Return the (X, Y) coordinate for the center point of the cell that contains the specified text.  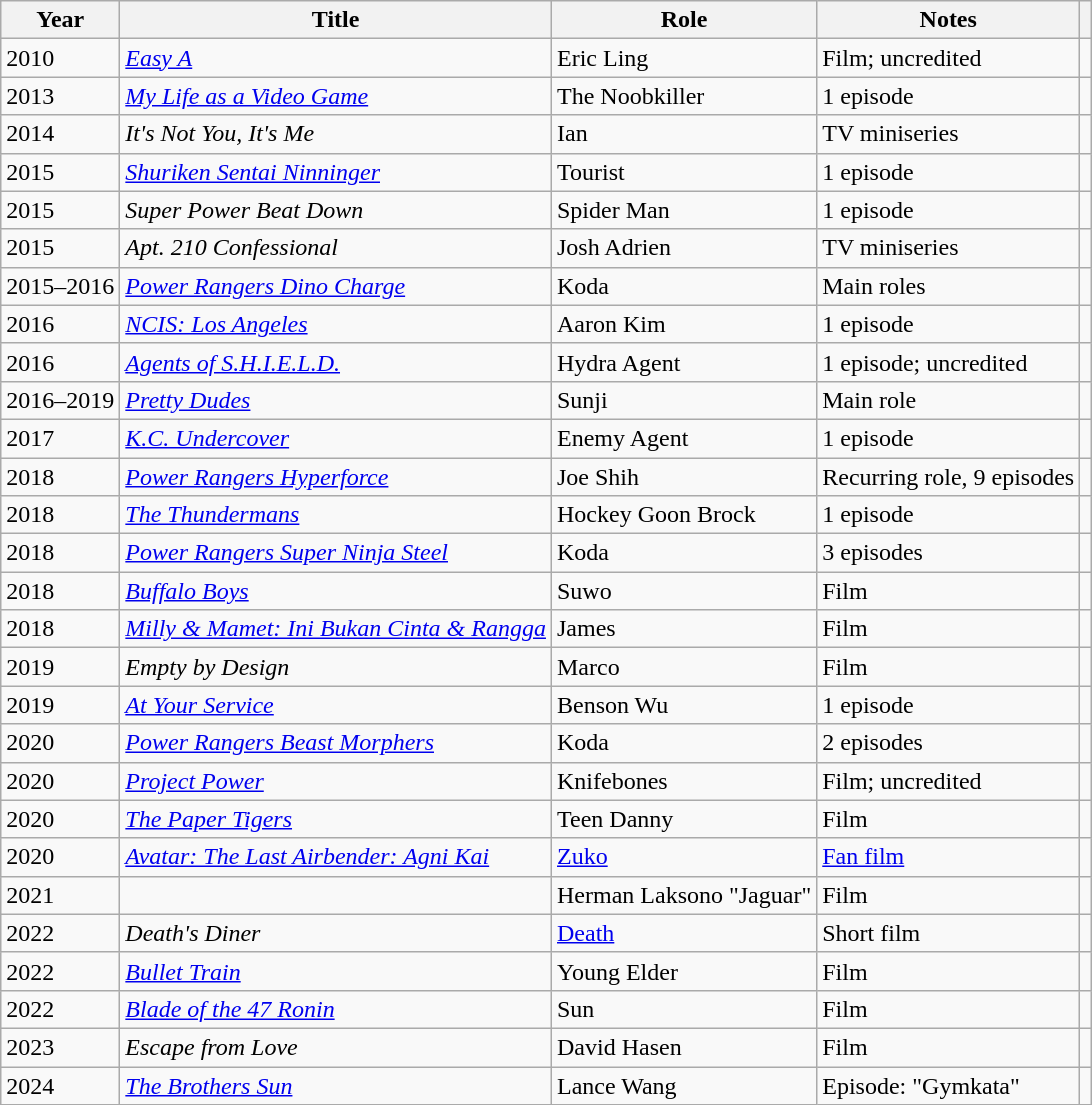
Teen Danny (684, 819)
Milly & Mamet: Ini Bukan Cinta & Rangga (336, 629)
Empty by Design (336, 667)
Power Rangers Beast Morphers (336, 743)
Power Rangers Hyperforce (336, 477)
Hydra Agent (684, 362)
Sun (684, 1009)
Young Elder (684, 971)
Herman Laksono "Jaguar" (684, 895)
2024 (60, 1085)
Short film (948, 933)
Notes (948, 20)
K.C. Undercover (336, 438)
Enemy Agent (684, 438)
Year (60, 20)
Easy A (336, 58)
Josh Adrien (684, 248)
2023 (60, 1047)
Tourist (684, 172)
The Thundermans (336, 515)
Project Power (336, 781)
2014 (60, 134)
Role (684, 20)
James (684, 629)
Episode: "Gymkata" (948, 1085)
2021 (60, 895)
3 episodes (948, 553)
Buffalo Boys (336, 591)
At Your Service (336, 705)
Death (684, 933)
Power Rangers Super Ninja Steel (336, 553)
Pretty Dudes (336, 400)
Main roles (948, 286)
My Life as a Video Game (336, 96)
David Hasen (684, 1047)
Suwo (684, 591)
NCIS: Los Angeles (336, 324)
2013 (60, 96)
Title (336, 20)
Bullet Train (336, 971)
2016–2019 (60, 400)
2015–2016 (60, 286)
Recurring role, 9 episodes (948, 477)
Aaron Kim (684, 324)
Ian (684, 134)
2010 (60, 58)
Lance Wang (684, 1085)
Avatar: The Last Airbender: Agni Kai (336, 857)
Eric Ling (684, 58)
Death's Diner (336, 933)
Benson Wu (684, 705)
Knifebones (684, 781)
1 episode; uncredited (948, 362)
Escape from Love (336, 1047)
Power Rangers Dino Charge (336, 286)
Hockey Goon Brock (684, 515)
Blade of the 47 Ronin (336, 1009)
It's Not You, It's Me (336, 134)
2 episodes (948, 743)
The Paper Tigers (336, 819)
Zuko (684, 857)
The Noobkiller (684, 96)
Agents of S.H.I.E.L.D. (336, 362)
Apt. 210 Confessional (336, 248)
Fan film (948, 857)
Super Power Beat Down (336, 210)
Marco (684, 667)
Main role (948, 400)
The Brothers Sun (336, 1085)
Joe Shih (684, 477)
Sunji (684, 400)
Spider Man (684, 210)
2017 (60, 438)
Shuriken Sentai Ninninger (336, 172)
